Locate the cell with the specified text and output its [x, y] center coordinate. 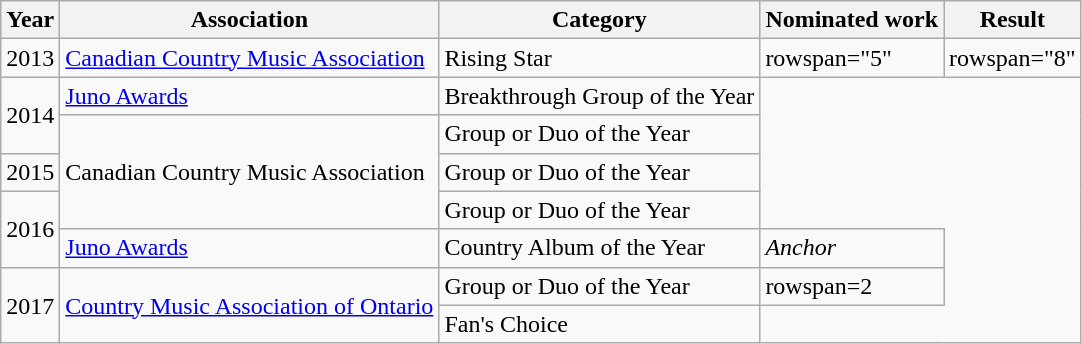
Fan's Choice [600, 324]
Country Album of the Year [600, 248]
Category [600, 20]
Year [30, 20]
Association [250, 20]
2017 [30, 305]
rowspan="8" [1013, 58]
2013 [30, 58]
2014 [30, 115]
Country Music Association of Ontario [250, 305]
Anchor [852, 248]
Rising Star [600, 58]
rowspan="5" [852, 58]
Nominated work [852, 20]
2016 [30, 229]
Result [1013, 20]
Breakthrough Group of the Year [600, 96]
rowspan=2 [852, 286]
2015 [30, 172]
